From the cell containing the given text, extract its center point as [X, Y] coordinate. 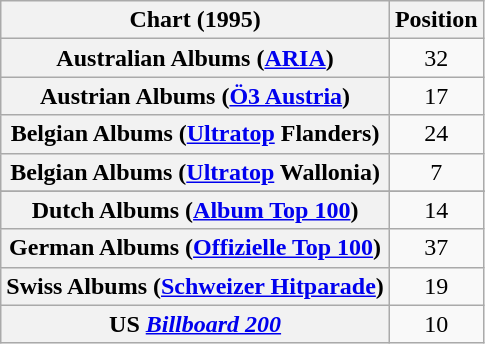
32 [436, 58]
7 [436, 172]
14 [436, 210]
24 [436, 134]
19 [436, 286]
37 [436, 248]
Chart (1995) [196, 20]
German Albums (Offizielle Top 100) [196, 248]
Belgian Albums (Ultratop Flanders) [196, 134]
Dutch Albums (Album Top 100) [196, 210]
Swiss Albums (Schweizer Hitparade) [196, 286]
Australian Albums (ARIA) [196, 58]
17 [436, 96]
10 [436, 324]
Position [436, 20]
US Billboard 200 [196, 324]
Austrian Albums (Ö3 Austria) [196, 96]
Belgian Albums (Ultratop Wallonia) [196, 172]
